For the text-containing cell, return its midpoint in [X, Y] coordinate format. 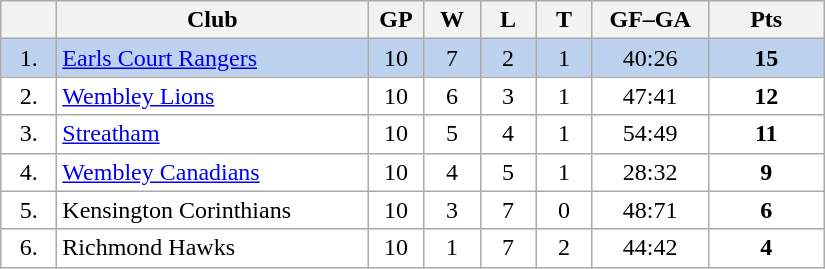
9 [766, 172]
Richmond Hawks [212, 248]
11 [766, 134]
2. [29, 96]
1. [29, 58]
Earls Court Rangers [212, 58]
Club [212, 20]
Kensington Corinthians [212, 210]
12 [766, 96]
3. [29, 134]
15 [766, 58]
GP [396, 20]
T [564, 20]
5. [29, 210]
Wembley Canadians [212, 172]
6. [29, 248]
Streatham [212, 134]
L [508, 20]
44:42 [650, 248]
47:41 [650, 96]
W [452, 20]
0 [564, 210]
48:71 [650, 210]
28:32 [650, 172]
54:49 [650, 134]
GF–GA [650, 20]
Pts [766, 20]
4. [29, 172]
Wembley Lions [212, 96]
40:26 [650, 58]
